Return (X, Y) of the center of cell containing provided text 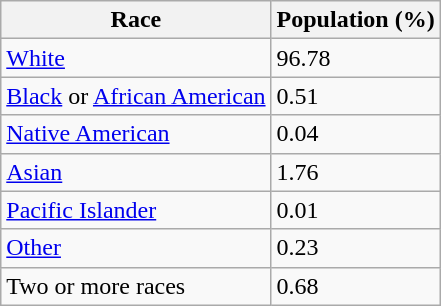
0.68 (356, 286)
Pacific Islander (136, 210)
0.51 (356, 96)
White (136, 58)
Two or more races (136, 286)
Other (136, 248)
Asian (136, 172)
96.78 (356, 58)
0.23 (356, 248)
Population (%) (356, 20)
Native American (136, 134)
1.76 (356, 172)
0.04 (356, 134)
Race (136, 20)
0.01 (356, 210)
Black or African American (136, 96)
